Search for the cell housing the specified text and yield its (x, y) center coordinate. 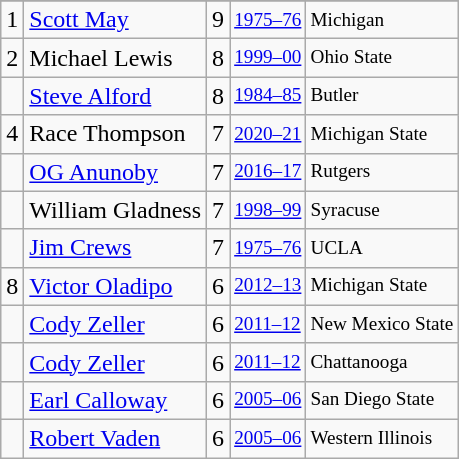
New Mexico State (382, 324)
Western Illinois (382, 438)
San Diego State (382, 400)
9 (218, 20)
Syracuse (382, 210)
Michael Lewis (116, 58)
Robert Vaden (116, 438)
Victor Oladipo (116, 286)
William Gladness (116, 210)
Jim Crews (116, 248)
2012–13 (268, 286)
Steve Alford (116, 96)
2016–17 (268, 172)
Michigan (382, 20)
Butler (382, 96)
1984–85 (268, 96)
OG Anunoby (116, 172)
Race Thompson (116, 134)
2020–21 (268, 134)
UCLA (382, 248)
2 (12, 58)
Scott May (116, 20)
1999–00 (268, 58)
Ohio State (382, 58)
Chattanooga (382, 362)
Earl Calloway (116, 400)
1 (12, 20)
Rutgers (382, 172)
1998–99 (268, 210)
4 (12, 134)
